Return the [X, Y] coordinate for the center point of the cell that contains the specified text.  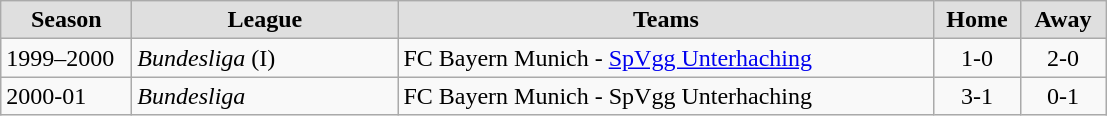
Season [66, 20]
Away [1063, 20]
League [265, 20]
Bundesliga (I) [265, 58]
Home [977, 20]
Teams [666, 20]
0-1 [1063, 96]
1-0 [977, 58]
2000-01 [66, 96]
3-1 [977, 96]
2-0 [1063, 58]
Bundesliga [265, 96]
1999–2000 [66, 58]
